Determine the (X, Y) coordinate at the center of the cell enclosing the given text.  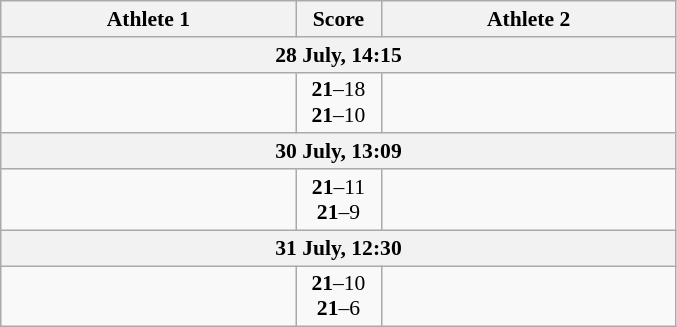
Athlete 2 (528, 19)
21–1821–10 (338, 102)
21–1021–6 (338, 296)
31 July, 12:30 (338, 248)
30 July, 13:09 (338, 152)
28 July, 14:15 (338, 55)
Athlete 1 (148, 19)
21–1121–9 (338, 200)
Score (338, 19)
